Extract the (X, Y) coordinate from the center of the cell holding the provided text.  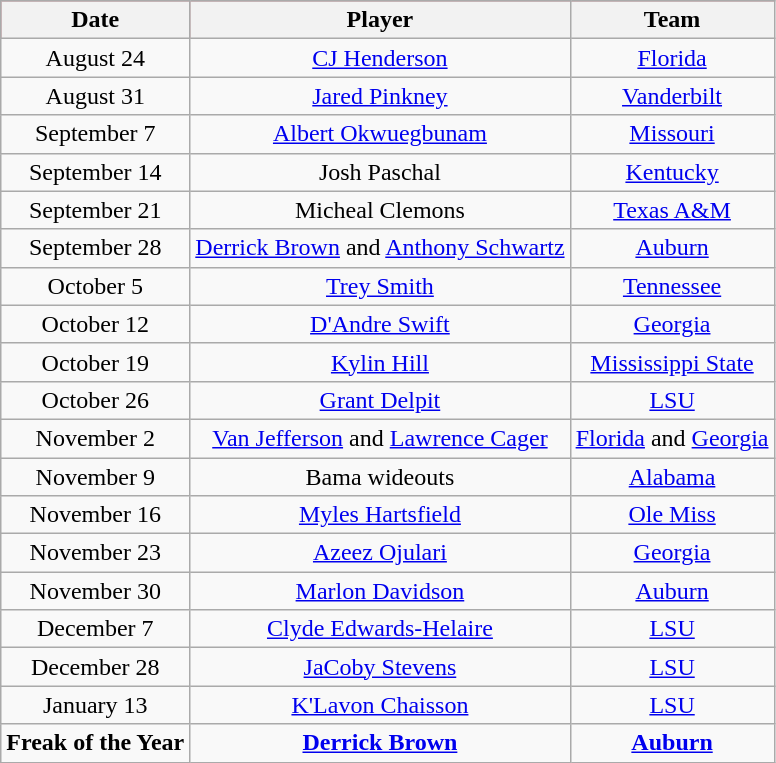
Mississippi State (672, 362)
Jared Pinkney (380, 96)
Marlon Davidson (380, 591)
August 31 (96, 96)
Trey Smith (380, 286)
Micheal Clemons (380, 210)
Date (96, 20)
Player (380, 20)
Azeez Ojulari (380, 553)
October 26 (96, 400)
December 7 (96, 629)
November 16 (96, 515)
Derrick Brown and Anthony Schwartz (380, 248)
D'Andre Swift (380, 324)
Ole Miss (672, 515)
Florida and Georgia (672, 438)
Grant Delpit (380, 400)
Texas A&M (672, 210)
November 30 (96, 591)
Team (672, 20)
November 2 (96, 438)
Bama wideouts (380, 477)
September 28 (96, 248)
November 23 (96, 553)
December 28 (96, 667)
JaCoby Stevens (380, 667)
Van Jefferson and Lawrence Cager (380, 438)
Alabama (672, 477)
Derrick Brown (380, 743)
Florida (672, 58)
October 19 (96, 362)
K'Lavon Chaisson (380, 705)
January 13 (96, 705)
Myles Hartsfield (380, 515)
Kentucky (672, 172)
Josh Paschal (380, 172)
October 12 (96, 324)
October 5 (96, 286)
August 24 (96, 58)
Vanderbilt (672, 96)
September 7 (96, 134)
Albert Okwuegbunam (380, 134)
September 14 (96, 172)
November 9 (96, 477)
Clyde Edwards-Helaire (380, 629)
Missouri (672, 134)
Freak of the Year (96, 743)
Tennessee (672, 286)
September 21 (96, 210)
Kylin Hill (380, 362)
CJ Henderson (380, 58)
